Capture the cell that displays the provided text and extract its [x, y] central coordinate. 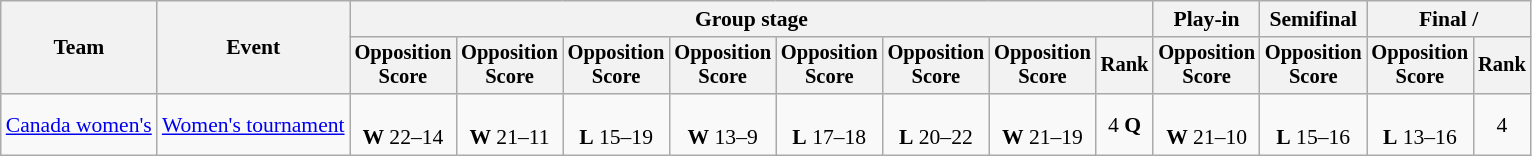
W 21–19 [1042, 124]
W 22–14 [404, 124]
Event [254, 48]
L 15–16 [1314, 124]
Group stage [752, 19]
L 15–19 [616, 124]
4 [1502, 124]
L 13–16 [1420, 124]
Canada women's [79, 124]
Women's tournament [254, 124]
Play-in [1206, 19]
L 20–22 [936, 124]
Semifinal [1314, 19]
Team [79, 48]
W 21–10 [1206, 124]
L 17–18 [830, 124]
W 13–9 [722, 124]
W 21–11 [510, 124]
Final / [1448, 19]
4 Q [1125, 124]
